Identify which cell holds the provided text, then report its [x, y] central coordinate. 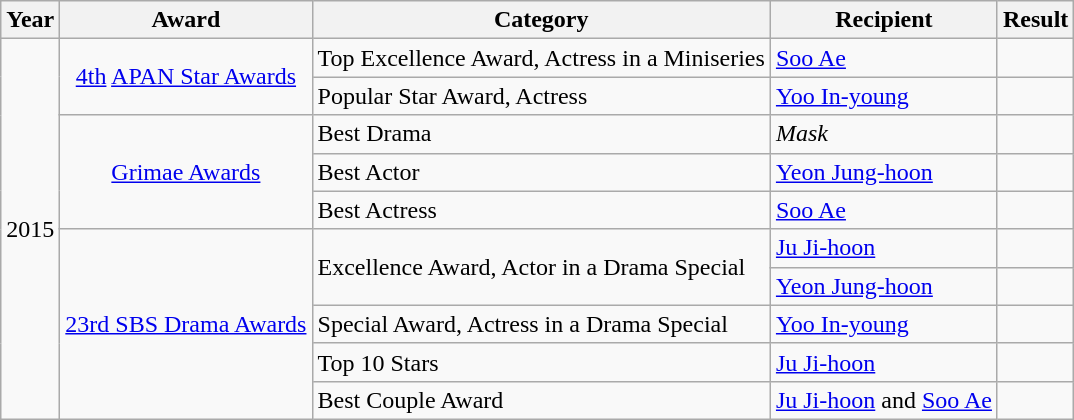
Special Award, Actress in a Drama Special [541, 324]
Best Drama [541, 134]
Best Couple Award [541, 400]
Grimae Awards [186, 172]
Category [541, 20]
23rd SBS Drama Awards [186, 324]
Best Actress [541, 210]
Excellence Award, Actor in a Drama Special [541, 267]
Result [1035, 20]
Recipient [884, 20]
Mask [884, 134]
Year [30, 20]
Best Actor [541, 172]
Top Excellence Award, Actress in a Miniseries [541, 58]
4th APAN Star Awards [186, 77]
Ju Ji-hoon and Soo Ae [884, 400]
2015 [30, 230]
Top 10 Stars [541, 362]
Popular Star Award, Actress [541, 96]
Award [186, 20]
